Scan for the cell matching the given text and deliver its [x, y] coordinate at center. 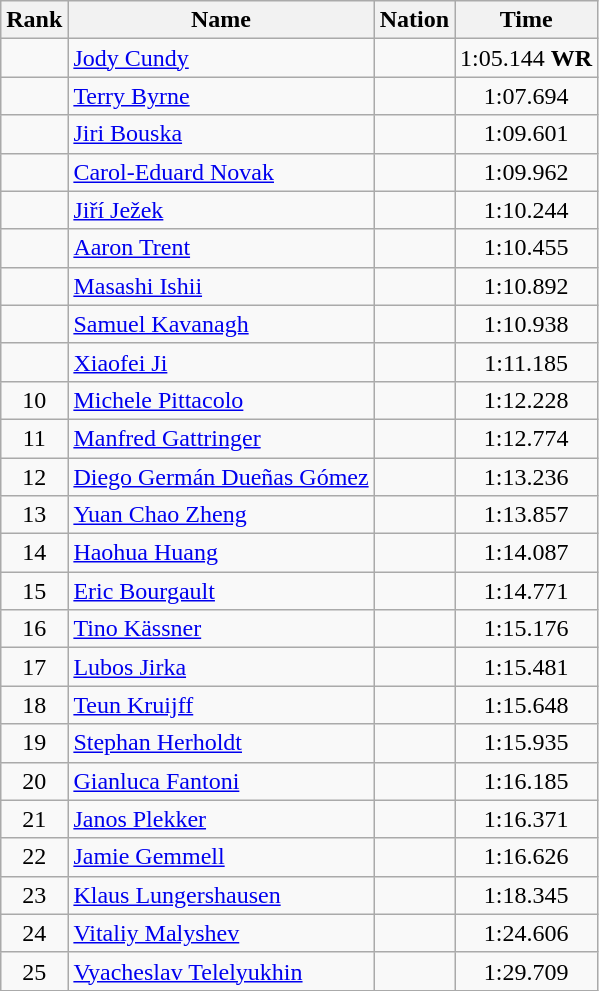
15 [34, 591]
10 [34, 400]
14 [34, 553]
11 [34, 438]
Terry Byrne [221, 96]
1:07.694 [526, 96]
1:14.087 [526, 553]
25 [34, 971]
Stephan Herholdt [221, 743]
20 [34, 781]
Xiaofei Ji [221, 362]
19 [34, 743]
1:09.962 [526, 172]
Samuel Kavanagh [221, 324]
Rank [34, 20]
Vitaliy Malyshev [221, 933]
1:13.857 [526, 515]
Masashi Ishii [221, 286]
18 [34, 705]
1:14.771 [526, 591]
23 [34, 895]
Janos Plekker [221, 819]
Lubos Jirka [221, 667]
Teun Kruijff [221, 705]
1:12.774 [526, 438]
24 [34, 933]
1:15.176 [526, 629]
Carol-Eduard Novak [221, 172]
1:16.626 [526, 857]
1:10.455 [526, 248]
Klaus Lungershausen [221, 895]
12 [34, 477]
1:11.185 [526, 362]
1:12.228 [526, 400]
Vyacheslav Telelyukhin [221, 971]
Time [526, 20]
Manfred Gattringer [221, 438]
1:24.606 [526, 933]
Eric Bourgault [221, 591]
1:10.892 [526, 286]
Jamie Gemmell [221, 857]
Jiri Bouska [221, 134]
16 [34, 629]
1:15.481 [526, 667]
1:16.371 [526, 819]
Yuan Chao Zheng [221, 515]
Gianluca Fantoni [221, 781]
Jiří Ježek [221, 210]
1:05.144 WR [526, 58]
1:16.185 [526, 781]
Diego Germán Dueñas Gómez [221, 477]
17 [34, 667]
Michele Pittacolo [221, 400]
Name [221, 20]
1:09.601 [526, 134]
Nation [414, 20]
22 [34, 857]
1:10.938 [526, 324]
1:10.244 [526, 210]
Aaron Trent [221, 248]
1:13.236 [526, 477]
1:29.709 [526, 971]
1:15.935 [526, 743]
Jody Cundy [221, 58]
Tino Kässner [221, 629]
1:15.648 [526, 705]
Haohua Huang [221, 553]
1:18.345 [526, 895]
21 [34, 819]
13 [34, 515]
